For the text-containing cell, return its midpoint in (x, y) coordinate format. 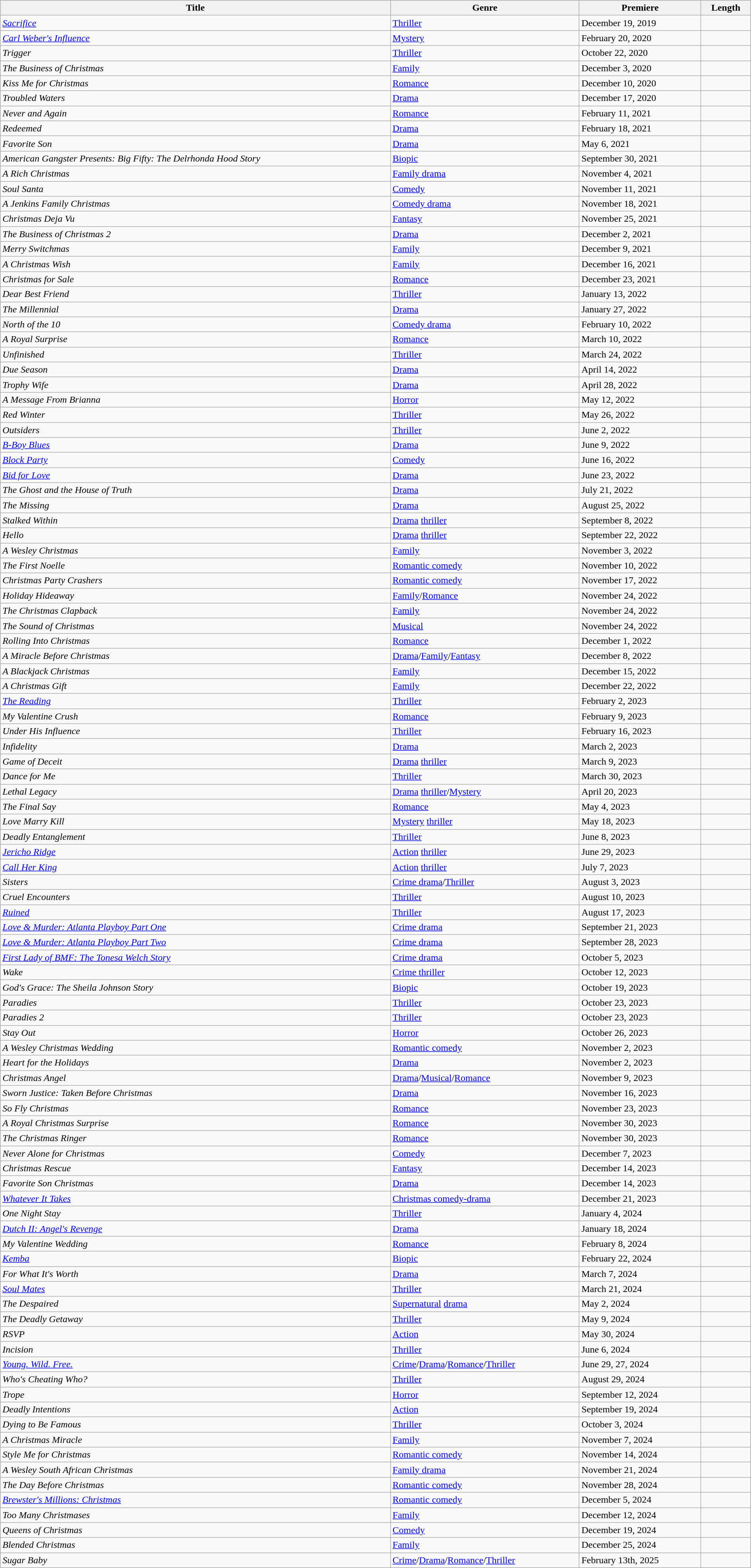
December 21, 2023 (640, 1199)
North of the 10 (196, 324)
February 10, 2022 (640, 324)
The Despaired (196, 1304)
March 21, 2024 (640, 1289)
Young. Wild. Free. (196, 1364)
March 9, 2023 (640, 761)
Game of Deceit (196, 761)
Christmas Angel (196, 1078)
A Rich Christmas (196, 173)
A Miracle Before Christmas (196, 656)
June 9, 2022 (640, 445)
Drama/Musical/Romance (485, 1078)
December 22, 2022 (640, 686)
Wake (196, 972)
December 10, 2020 (640, 83)
Drama/Family/Fantasy (485, 656)
October 3, 2024 (640, 1425)
May 30, 2024 (640, 1334)
A Christmas Miracle (196, 1440)
Ruined (196, 912)
The Missing (196, 505)
Heart for the Holidays (196, 1063)
November 23, 2023 (640, 1108)
June 2, 2022 (640, 430)
April 14, 2022 (640, 369)
Mystery thriller (485, 822)
Musical (485, 626)
December 23, 2021 (640, 279)
The Christmas Clapback (196, 611)
Christmas comedy-drama (485, 1199)
January 18, 2024 (640, 1229)
Who's Cheating Who? (196, 1379)
September 30, 2021 (640, 158)
Brewster's Millions: Christmas (196, 1500)
November 14, 2024 (640, 1455)
The Business of Christmas (196, 68)
August 3, 2023 (640, 882)
December 1, 2022 (640, 641)
Christmas Deja Vu (196, 219)
October 19, 2023 (640, 988)
May 9, 2024 (640, 1319)
The First Noelle (196, 565)
December 15, 2022 (640, 671)
Troubled Waters (196, 98)
Lethal Legacy (196, 792)
November 7, 2024 (640, 1440)
Sacrifice (196, 23)
Dear Best Friend (196, 294)
Paradies 2 (196, 1018)
September 28, 2023 (640, 942)
December 19, 2019 (640, 23)
November 3, 2022 (640, 550)
October 22, 2020 (640, 53)
June 6, 2024 (640, 1349)
For What It's Worth (196, 1274)
Trope (196, 1394)
November 17, 2022 (640, 580)
Crime thriller (485, 972)
September 19, 2024 (640, 1410)
Love & Murder: Atlanta Playboy Part One (196, 927)
Never Alone for Christmas (196, 1153)
Merry Switchmas (196, 249)
Due Season (196, 369)
Carl Weber's Influence (196, 38)
First Lady of BMF: The Tonesa Welch Story (196, 957)
Whatever It Takes (196, 1199)
December 12, 2024 (640, 1515)
February 9, 2023 (640, 716)
The Business of Christmas 2 (196, 234)
Soul Mates (196, 1289)
May 12, 2022 (640, 400)
Redeemed (196, 128)
RSVP (196, 1334)
Soul Santa (196, 189)
February 16, 2023 (640, 731)
December 9, 2021 (640, 249)
March 7, 2024 (640, 1274)
Premiere (640, 8)
May 26, 2022 (640, 415)
June 23, 2022 (640, 475)
Deadly Entanglement (196, 837)
Family/Romance (485, 596)
July 21, 2022 (640, 490)
March 30, 2023 (640, 776)
March 2, 2023 (640, 746)
November 28, 2024 (640, 1485)
Christmas Party Crashers (196, 580)
A Christmas Gift (196, 686)
Sworn Justice: Taken Before Christmas (196, 1093)
Incision (196, 1349)
Trigger (196, 53)
Christmas Rescue (196, 1168)
February 8, 2024 (640, 1244)
Sugar Baby (196, 1560)
Call Her King (196, 867)
A Jenkins Family Christmas (196, 204)
May 4, 2023 (640, 807)
Genre (485, 8)
Love & Murder: Atlanta Playboy Part Two (196, 942)
A Message From Brianna (196, 400)
August 25, 2022 (640, 505)
May 18, 2023 (640, 822)
One Night Stay (196, 1214)
Never and Again (196, 113)
December 16, 2021 (640, 264)
Sisters (196, 882)
November 21, 2024 (640, 1470)
October 12, 2023 (640, 972)
A Wesley South African Christmas (196, 1470)
Favorite Son (196, 143)
A Royal Christmas Surprise (196, 1123)
November 9, 2023 (640, 1078)
June 16, 2022 (640, 460)
The Millennial (196, 309)
The Day Before Christmas (196, 1485)
December 17, 2020 (640, 98)
Unfinished (196, 354)
December 2, 2021 (640, 234)
January 27, 2022 (640, 309)
September 21, 2023 (640, 927)
October 5, 2023 (640, 957)
November 10, 2022 (640, 565)
January 13, 2022 (640, 294)
August 17, 2023 (640, 912)
Red Winter (196, 415)
The Reading (196, 701)
June 29, 2023 (640, 852)
Style Me for Christmas (196, 1455)
Deadly Intentions (196, 1410)
Kemba (196, 1259)
Stay Out (196, 1033)
Crime drama/Thriller (485, 882)
February 18, 2021 (640, 128)
Under His Influence (196, 731)
Supernatural drama (485, 1304)
November 25, 2021 (640, 219)
Hello (196, 535)
Queens of Christmas (196, 1530)
September 12, 2024 (640, 1394)
Blended Christmas (196, 1545)
November 18, 2021 (640, 204)
March 10, 2022 (640, 339)
Dutch II: Angel's Revenge (196, 1229)
February 13th, 2025 (640, 1560)
May 6, 2021 (640, 143)
My Valentine Wedding (196, 1244)
September 22, 2022 (640, 535)
Dance for Me (196, 776)
November 4, 2021 (640, 173)
December 25, 2024 (640, 1545)
August 10, 2023 (640, 897)
Mystery (485, 38)
The Ghost and the House of Truth (196, 490)
Dying to Be Famous (196, 1425)
Kiss Me for Christmas (196, 83)
Trophy Wife (196, 384)
January 4, 2024 (640, 1214)
October 26, 2023 (640, 1033)
Stalked Within (196, 520)
The Final Say (196, 807)
The Sound of Christmas (196, 626)
A Wesley Christmas (196, 550)
Favorite Son Christmas (196, 1184)
A Blackjack Christmas (196, 671)
A Wesley Christmas Wedding (196, 1048)
Bid for Love (196, 475)
December 8, 2022 (640, 656)
November 11, 2021 (640, 189)
February 20, 2020 (640, 38)
Paradies (196, 1003)
My Valentine Crush (196, 716)
Block Party (196, 460)
God's Grace: The Sheila Johnson Story (196, 988)
February 22, 2024 (640, 1259)
September 8, 2022 (640, 520)
December 3, 2020 (640, 68)
December 7, 2023 (640, 1153)
June 29, 27, 2024 (640, 1364)
Holiday Hideaway (196, 596)
Outsiders (196, 430)
December 5, 2024 (640, 1500)
November 16, 2023 (640, 1093)
February 2, 2023 (640, 701)
American Gangster Presents: Big Fifty: The Delrhonda Hood Story (196, 158)
Drama thriller/Mystery (485, 792)
Christmas for Sale (196, 279)
July 7, 2023 (640, 867)
December 19, 2024 (640, 1530)
Rolling Into Christmas (196, 641)
B-Boy Blues (196, 445)
A Christmas Wish (196, 264)
A Royal Surprise (196, 339)
So Fly Christmas (196, 1108)
Love Marry Kill (196, 822)
February 11, 2021 (640, 113)
Length (726, 8)
Infidelity (196, 746)
April 28, 2022 (640, 384)
The Deadly Getaway (196, 1319)
August 29, 2024 (640, 1379)
Title (196, 8)
April 20, 2023 (640, 792)
Jericho Ridge (196, 852)
Too Many Christmases (196, 1515)
The Christmas Ringer (196, 1138)
Cruel Encounters (196, 897)
March 24, 2022 (640, 354)
June 8, 2023 (640, 837)
May 2, 2024 (640, 1304)
